Output the (X, Y) coordinate of the center of the cell containing the given text.  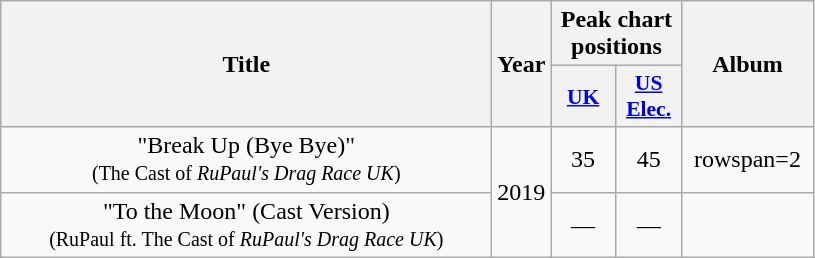
"Break Up (Bye Bye)"(The Cast of RuPaul's Drag Race UK) (246, 160)
2019 (522, 192)
"To the Moon" (Cast Version)(RuPaul ft. The Cast of RuPaul's Drag Race UK) (246, 224)
Album (748, 64)
UK (583, 96)
Year (522, 64)
35 (583, 160)
Title (246, 64)
rowspan=2 (748, 160)
USElec. (648, 96)
45 (648, 160)
Peak chart positions (616, 34)
